Identify which cell holds the provided text, then report its (X, Y) central coordinate. 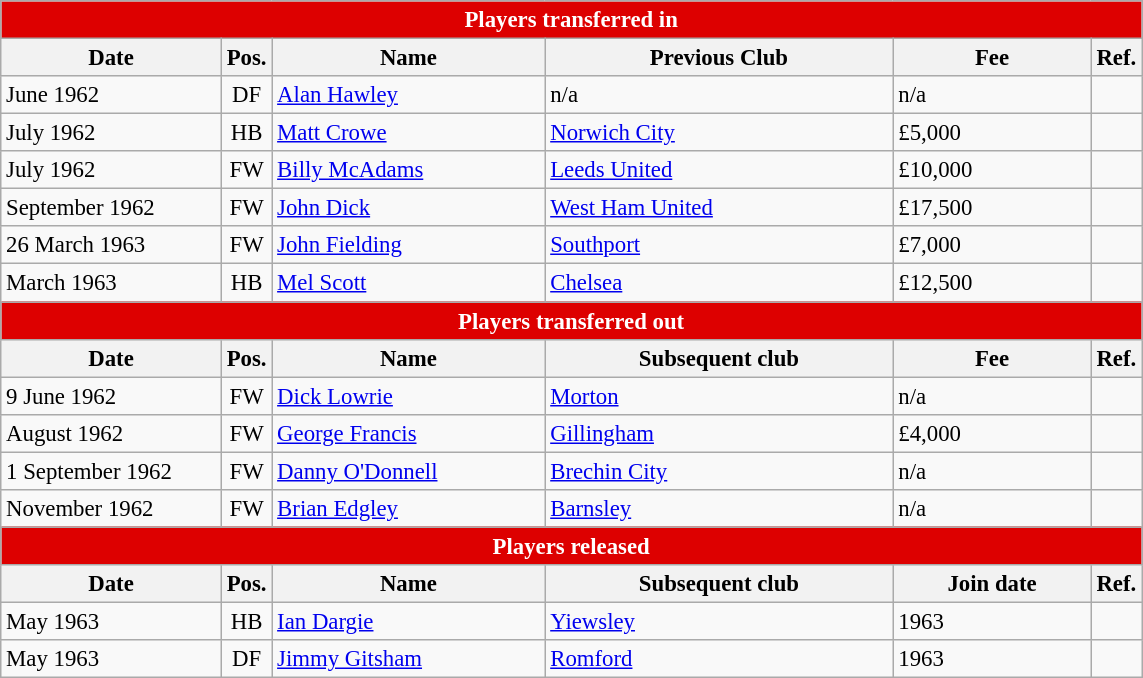
Brian Edgley (408, 509)
Players transferred out (572, 321)
£4,000 (992, 433)
Brechin City (719, 471)
Gillingham (719, 433)
November 1962 (112, 509)
Players released (572, 546)
September 1962 (112, 208)
26 March 1963 (112, 245)
March 1963 (112, 283)
Chelsea (719, 283)
£10,000 (992, 170)
Morton (719, 396)
1 September 1962 (112, 471)
Jimmy Gitsham (408, 659)
£17,500 (992, 208)
Join date (992, 584)
Norwich City (719, 133)
West Ham United (719, 208)
Leeds United (719, 170)
Dick Lowrie (408, 396)
Yiewsley (719, 621)
Alan Hawley (408, 95)
George Francis (408, 433)
9 June 1962 (112, 396)
Southport (719, 245)
Mel Scott (408, 283)
August 1962 (112, 433)
Billy McAdams (408, 170)
Matt Crowe (408, 133)
Players transferred in (572, 20)
Romford (719, 659)
Barnsley (719, 509)
Ian Dargie (408, 621)
Danny O'Donnell (408, 471)
£5,000 (992, 133)
John Dick (408, 208)
Previous Club (719, 58)
John Fielding (408, 245)
June 1962 (112, 95)
£7,000 (992, 245)
£12,500 (992, 283)
